Locate the cell with the specified text and output its (x, y) center coordinate. 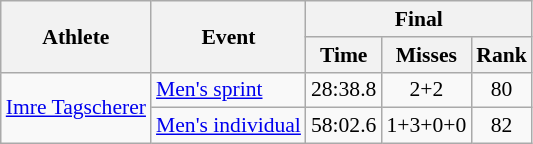
82 (502, 126)
80 (502, 90)
1+3+0+0 (426, 126)
Rank (502, 55)
58:02.6 (344, 126)
28:38.8 (344, 90)
Men's sprint (228, 90)
Time (344, 55)
Athlete (76, 36)
Event (228, 36)
Misses (426, 55)
Final (419, 19)
2+2 (426, 90)
Men's individual (228, 126)
Imre Tagscherer (76, 108)
